Search for the cell housing the specified text and yield its [X, Y] center coordinate. 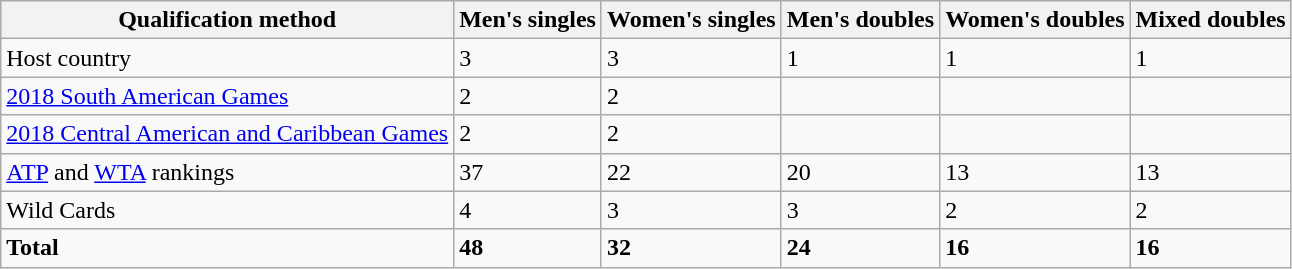
37 [528, 172]
4 [528, 210]
24 [860, 248]
Wild Cards [228, 210]
2018 South American Games [228, 96]
Host country [228, 58]
Total [228, 248]
20 [860, 172]
Men's doubles [860, 20]
Women's doubles [1035, 20]
Women's singles [691, 20]
Men's singles [528, 20]
2018 Central American and Caribbean Games [228, 134]
Qualification method [228, 20]
22 [691, 172]
ATP and WTA rankings [228, 172]
48 [528, 248]
Mixed doubles [1210, 20]
32 [691, 248]
